Scan for the cell matching the given text and deliver its (X, Y) coordinate at center. 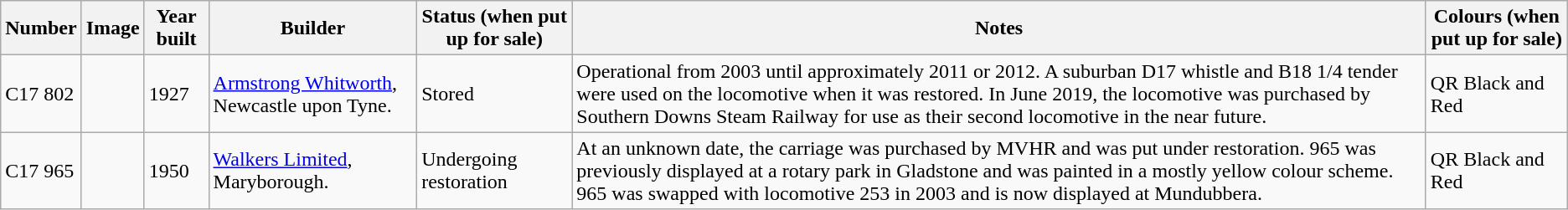
Armstrong Whitworth, Newcastle upon Tyne. (313, 94)
Undergoing restoration (494, 171)
Image (112, 28)
Colours (when put up for sale) (1496, 28)
Status (when put up for sale) (494, 28)
C17 802 (41, 94)
C17 965 (41, 171)
Notes (998, 28)
1950 (176, 171)
Year built (176, 28)
Number (41, 28)
Stored (494, 94)
Walkers Limited, Maryborough. (313, 171)
Builder (313, 28)
1927 (176, 94)
